Find where the given text appears and provide that cell's center as (X, Y) coordinate. 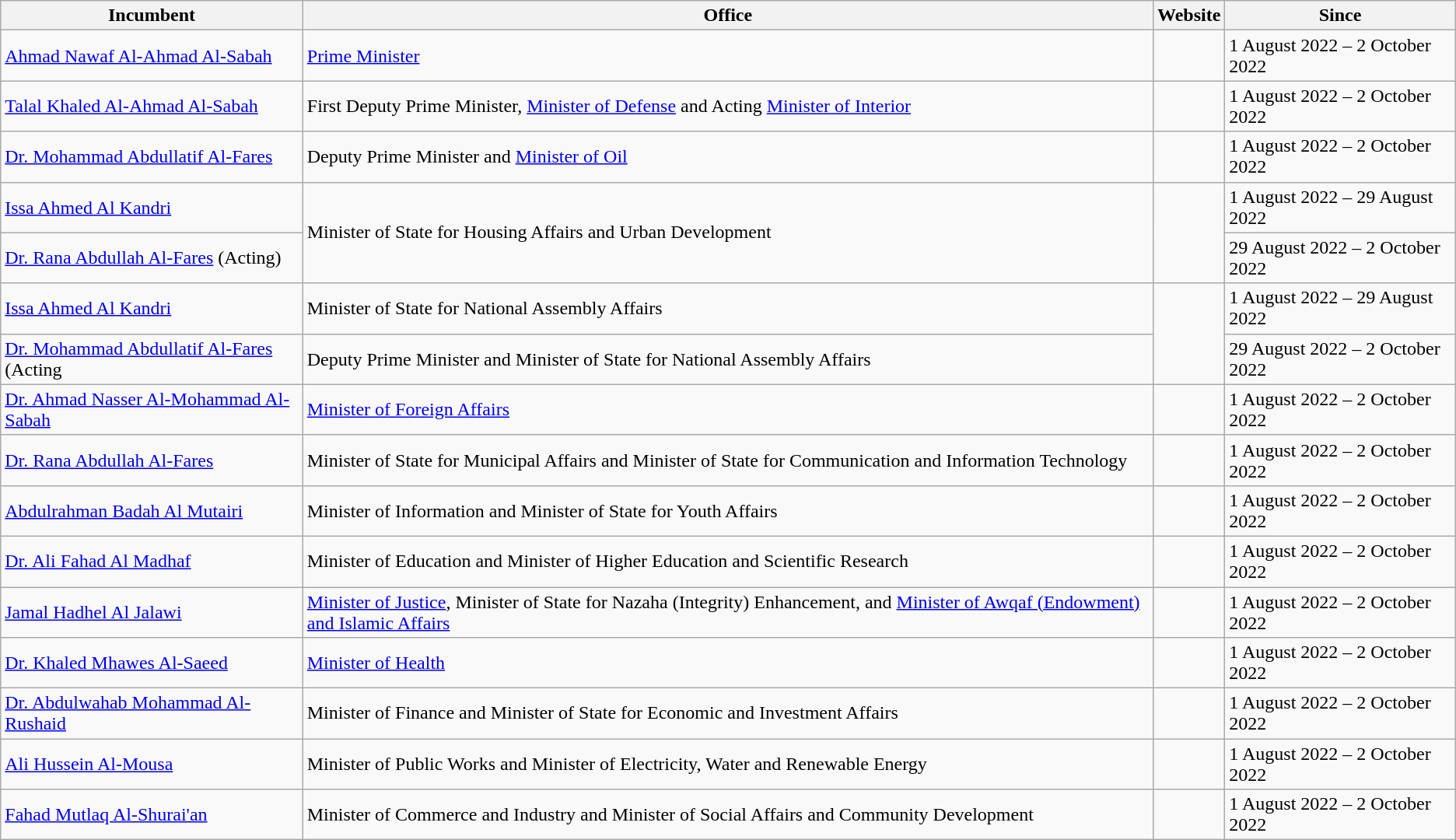
Abdulrahman Badah Al Mutairi (152, 510)
Since (1340, 16)
Dr. Abdulwahab Mohammad Al-Rushaid (152, 714)
Minister of Foreign Affairs (728, 409)
First Deputy Prime Minister, Minister of Defense and Acting Minister of Interior (728, 106)
Deputy Prime Minister and Minister of Oil (728, 157)
Dr. Ali Fahad Al Madhaf (152, 562)
Minister of Justice, Minister of State for Nazaha (Integrity) Enhancement, and Minister of Awqaf (Endowment) and Islamic Affairs (728, 611)
Dr. Khaled Mhawes Al-Saeed (152, 663)
Website (1188, 16)
Minister of Public Works and Minister of Electricity, Water and Renewable Energy (728, 764)
Dr. Ahmad Nasser Al-Mohammad Al-Sabah (152, 409)
Deputy Prime Minister and Minister of State for National Assembly Affairs (728, 359)
Dr. Rana Abdullah Al-Fares (152, 460)
Minister of Health (728, 663)
Minister of Commerce and Industry and Minister of Social Affairs and Community Development (728, 815)
Minister of Information and Minister of State for Youth Affairs (728, 510)
Minister of State for Housing Affairs and Urban Development (728, 233)
Fahad Mutlaq Al-Shurai'an (152, 815)
Minister of State for Municipal Affairs and Minister of State for Communication and Information Technology (728, 460)
Minister of State for National Assembly Affairs (728, 308)
Prime Minister (728, 56)
Dr. Mohammad Abdullatif Al-Fares (152, 157)
Jamal Hadhel Al Jalawi (152, 611)
Dr. Mohammad Abdullatif Al-Fares (Acting (152, 359)
Ahmad Nawaf Al-Ahmad Al-Sabah (152, 56)
Talal Khaled Al-Ahmad Al-Sabah (152, 106)
Minister of Education and Minister of Higher Education and Scientific Research (728, 562)
Ali Hussein Al-Mousa (152, 764)
Office (728, 16)
Incumbent (152, 16)
Dr. Rana Abdullah Al-Fares (Acting) (152, 258)
Minister of Finance and Minister of State for Economic and Investment Affairs (728, 714)
